Find where the given text appears and provide that cell's center as [x, y] coordinate. 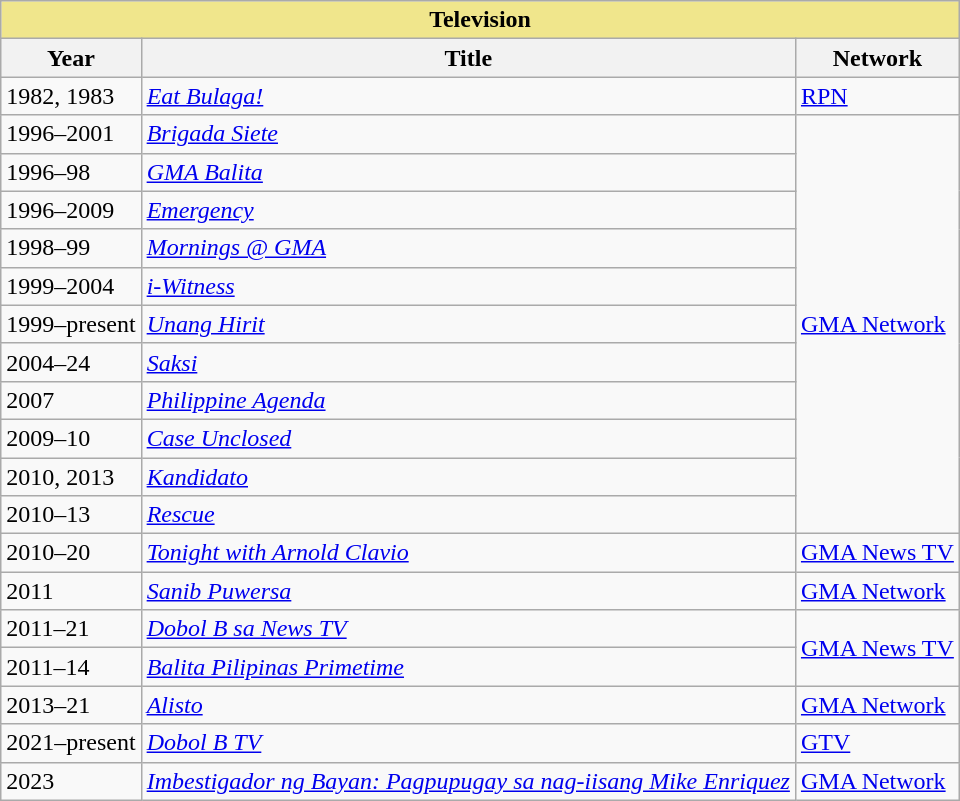
Dobol B sa News TV [468, 629]
2011 [71, 591]
1998–99 [71, 248]
GTV [877, 743]
RPN [877, 96]
2011–21 [71, 629]
Tonight with Arnold Clavio [468, 553]
2021–present [71, 743]
1996–98 [71, 172]
2004–24 [71, 362]
2010, 2013 [71, 477]
Network [877, 58]
1996–2001 [71, 134]
2011–14 [71, 667]
2023 [71, 781]
Title [468, 58]
1999–present [71, 324]
Dobol B TV [468, 743]
Unang Hirit [468, 324]
GMA Balita [468, 172]
2013–21 [71, 705]
1999–2004 [71, 286]
2010–20 [71, 553]
Imbestigador ng Bayan: Pagpupugay sa nag-iisang Mike Enriquez [468, 781]
Saksi [468, 362]
Emergency [468, 210]
2009–10 [71, 438]
Year [71, 58]
Brigada Siete [468, 134]
2007 [71, 400]
Alisto [468, 705]
1982, 1983 [71, 96]
Kandidato [468, 477]
Eat Bulaga! [468, 96]
Sanib Puwersa [468, 591]
Television [480, 20]
Rescue [468, 515]
Balita Pilipinas Primetime [468, 667]
2010–13 [71, 515]
Case Unclosed [468, 438]
Mornings @ GMA [468, 248]
1996–2009 [71, 210]
Philippine Agenda [468, 400]
i-Witness [468, 286]
